Return [X, Y] of the center of cell containing provided text 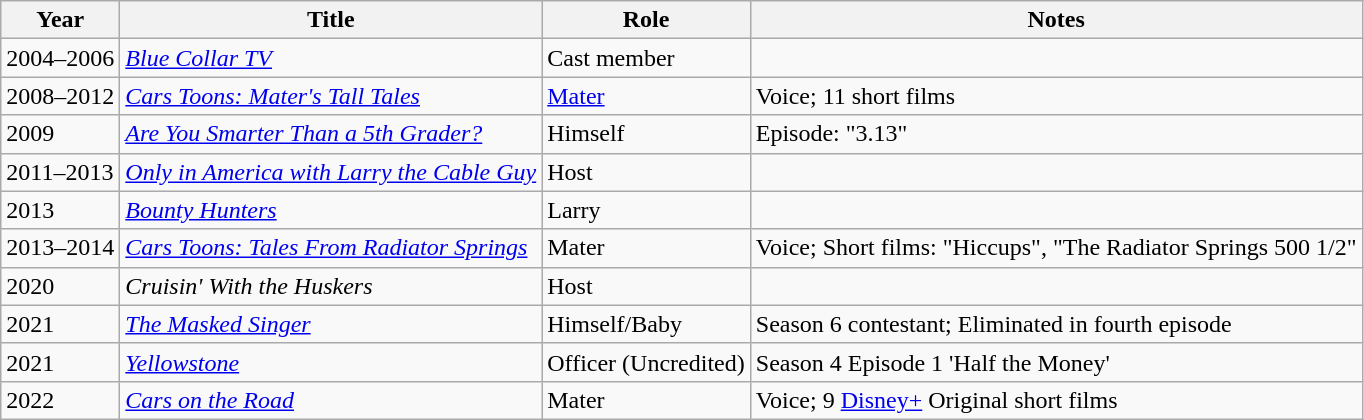
Cast member [646, 58]
Voice; Short films: "Hiccups", "The Radiator Springs 500 1/2" [1056, 248]
Season 4 Episode 1 'Half the Money' [1056, 362]
Cars Toons: Tales From Radiator Springs [331, 248]
Larry [646, 210]
2008–2012 [60, 96]
Himself/Baby [646, 324]
Officer (Uncredited) [646, 362]
Only in America with Larry the Cable Guy [331, 172]
The Masked Singer [331, 324]
Role [646, 20]
2013–2014 [60, 248]
Voice; 11 short films [1056, 96]
Notes [1056, 20]
2013 [60, 210]
Blue Collar TV [331, 58]
Year [60, 20]
Are You Smarter Than a 5th Grader? [331, 134]
2004–2006 [60, 58]
2011–2013 [60, 172]
Yellowstone [331, 362]
Cruisin' With the Huskers [331, 286]
Voice; 9 Disney+ Original short films [1056, 400]
Title [331, 20]
Bounty Hunters [331, 210]
2020 [60, 286]
Episode: "3.13" [1056, 134]
Cars on the Road [331, 400]
Season 6 contestant; Eliminated in fourth episode [1056, 324]
Cars Toons: Mater's Tall Tales [331, 96]
2022 [60, 400]
Himself [646, 134]
2009 [60, 134]
